Identify which cell holds the provided text, then report its (x, y) central coordinate. 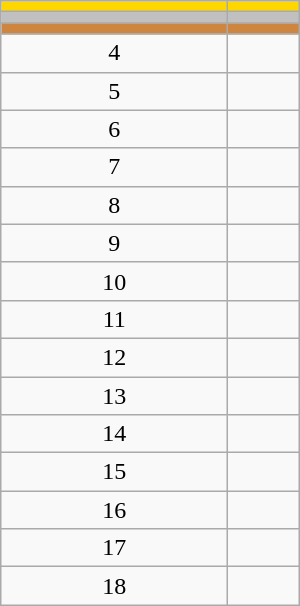
13 (114, 395)
11 (114, 319)
6 (114, 129)
10 (114, 281)
15 (114, 472)
16 (114, 510)
7 (114, 167)
5 (114, 91)
4 (114, 53)
8 (114, 205)
9 (114, 243)
18 (114, 586)
17 (114, 548)
12 (114, 357)
14 (114, 434)
